Capture the cell that displays the provided text and extract its [x, y] central coordinate. 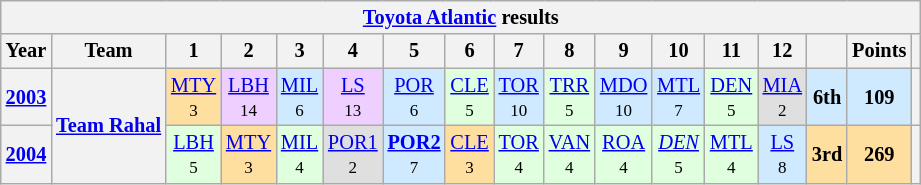
TOR10 [519, 97]
MDO10 [624, 97]
TRR5 [570, 97]
MTL4 [732, 154]
POR27 [414, 154]
MIL4 [300, 154]
12 [782, 51]
Team [108, 51]
LBH5 [194, 154]
11 [732, 51]
2003 [26, 97]
POR6 [414, 97]
LBH14 [248, 97]
7 [519, 51]
LS8 [782, 154]
6th [827, 97]
MIA2 [782, 97]
CLE5 [469, 97]
2004 [26, 154]
5 [414, 51]
ROA4 [624, 154]
269 [879, 154]
CLE3 [469, 154]
Points [879, 51]
8 [570, 51]
6 [469, 51]
1 [194, 51]
MTL7 [678, 97]
3 [300, 51]
3rd [827, 154]
9 [624, 51]
TOR4 [519, 154]
4 [353, 51]
2 [248, 51]
VAN4 [570, 154]
Toyota Atlantic results [461, 17]
Year [26, 51]
109 [879, 97]
10 [678, 51]
POR12 [353, 154]
Team Rahal [108, 126]
LS13 [353, 97]
MIL6 [300, 97]
